Scan for the cell matching the given text and deliver its (x, y) coordinate at center. 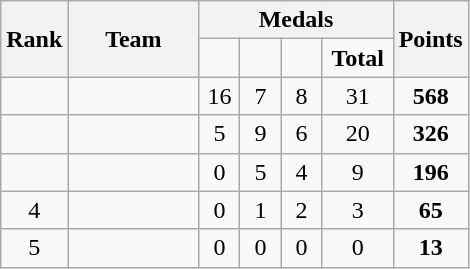
2 (302, 210)
13 (430, 248)
1 (260, 210)
Medals (296, 20)
Total (358, 58)
20 (358, 134)
3 (358, 210)
8 (302, 96)
6 (302, 134)
16 (220, 96)
Rank (34, 39)
65 (430, 210)
196 (430, 172)
Team (134, 39)
568 (430, 96)
Points (430, 39)
326 (430, 134)
7 (260, 96)
31 (358, 96)
